For the text-containing cell, return its midpoint in [x, y] coordinate format. 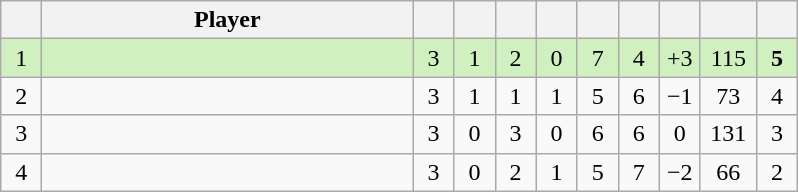
−2 [680, 172]
73 [728, 96]
−1 [680, 96]
66 [728, 172]
115 [728, 58]
Player [228, 20]
131 [728, 134]
+3 [680, 58]
